Scan for the cell matching the given text and deliver its [x, y] coordinate at center. 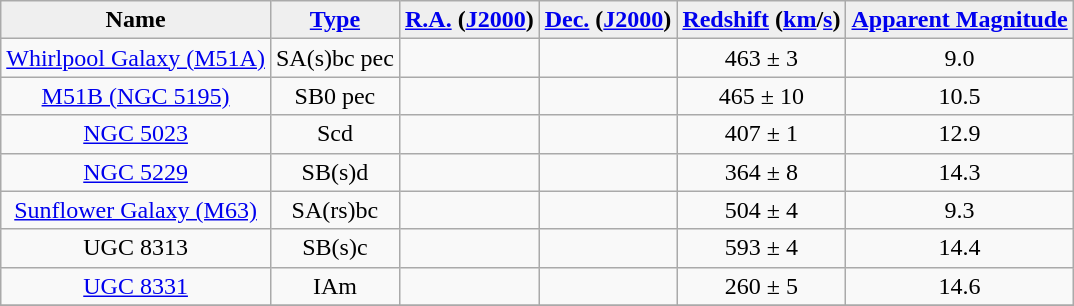
465 ± 10 [762, 96]
Apparent Magnitude [960, 20]
R.A. (J2000) [469, 20]
14.6 [960, 286]
14.4 [960, 248]
Type [334, 20]
Redshift (km/s) [762, 20]
Name [136, 20]
364 ± 8 [762, 172]
IAm [334, 286]
9.3 [960, 210]
407 ± 1 [762, 134]
SB0 pec [334, 96]
463 ± 3 [762, 58]
260 ± 5 [762, 286]
Dec. (J2000) [608, 20]
593 ± 4 [762, 248]
9.0 [960, 58]
SA(s)bc pec [334, 58]
10.5 [960, 96]
Scd [334, 134]
NGC 5023 [136, 134]
M51B (NGC 5195) [136, 96]
UGC 8331 [136, 286]
SB(s)d [334, 172]
14.3 [960, 172]
UGC 8313 [136, 248]
12.9 [960, 134]
Sunflower Galaxy (M63) [136, 210]
Whirlpool Galaxy (M51A) [136, 58]
SB(s)c [334, 248]
504 ± 4 [762, 210]
SA(rs)bc [334, 210]
NGC 5229 [136, 172]
